Return [x, y] of the center of cell containing provided text 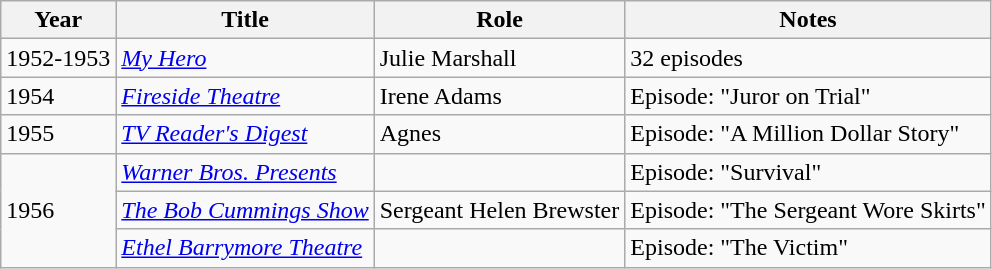
Irene Adams [500, 96]
Year [58, 20]
Title [245, 20]
Agnes [500, 134]
1954 [58, 96]
Warner Bros. Presents [245, 172]
1952-1953 [58, 58]
Julie Marshall [500, 58]
Episode: "The Sergeant Wore Skirts" [808, 210]
Notes [808, 20]
Episode: "The Victim" [808, 248]
Sergeant Helen Brewster [500, 210]
Episode: "Juror on Trial" [808, 96]
Episode: "Survival" [808, 172]
32 episodes [808, 58]
1955 [58, 134]
1956 [58, 210]
Ethel Barrymore Theatre [245, 248]
Fireside Theatre [245, 96]
Episode: "A Million Dollar Story" [808, 134]
The Bob Cummings Show [245, 210]
Role [500, 20]
TV Reader's Digest [245, 134]
My Hero [245, 58]
